Pinpoint the cell where the given text exists, returning its [x, y] midpoint coordinate. 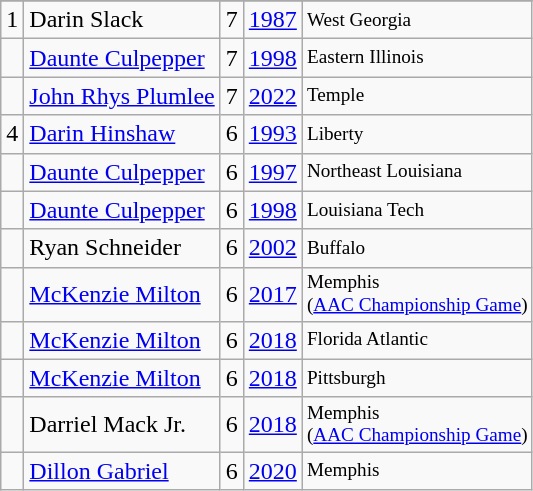
1987 [272, 20]
Florida Atlantic [417, 340]
Darin Slack [122, 20]
1993 [272, 134]
Ryan Schneider [122, 248]
John Rhys Plumlee [122, 96]
2002 [272, 248]
1 [12, 20]
4 [12, 134]
Temple [417, 96]
Northeast Louisiana [417, 172]
Pittsburgh [417, 378]
Eastern Illinois [417, 58]
Liberty [417, 134]
2020 [272, 471]
2022 [272, 96]
Louisiana Tech [417, 210]
Darriel Mack Jr. [122, 424]
Buffalo [417, 248]
West Georgia [417, 20]
Dillon Gabriel [122, 471]
Darin Hinshaw [122, 134]
2017 [272, 294]
1997 [272, 172]
Memphis [417, 471]
